Identify which cell holds the provided text, then report its [x, y] central coordinate. 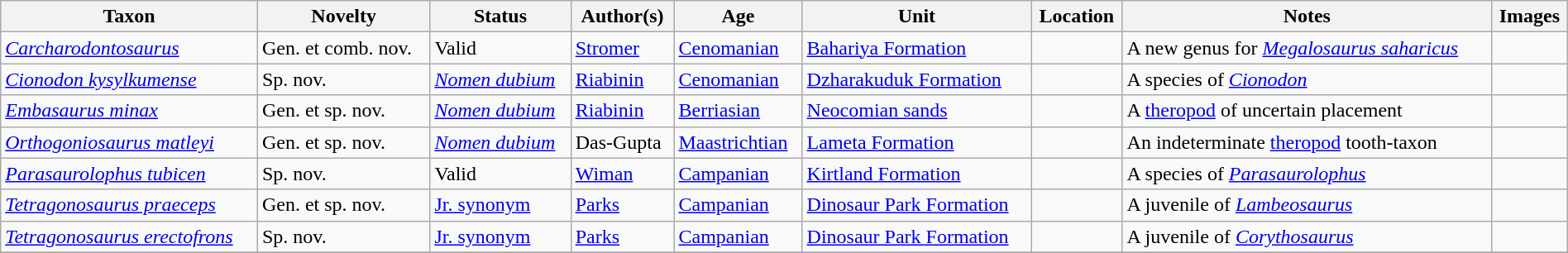
Lameta Formation [916, 142]
A species of Parasaurolophus [1307, 174]
Images [1530, 17]
Dzharakuduk Formation [916, 79]
Kirtland Formation [916, 174]
Maastrichtian [738, 142]
Status [500, 17]
An indeterminate theropod tooth-taxon [1307, 142]
A juvenile of Lambeosaurus [1307, 205]
Neocomian sands [916, 111]
Parasaurolophus tubicen [129, 174]
Location [1077, 17]
Unit [916, 17]
Novelty [343, 17]
Cionodon kysylkumense [129, 79]
Gen. et comb. nov. [343, 48]
A juvenile of Corythosaurus [1307, 236]
Wiman [622, 174]
A new genus for Megalosaurus saharicus [1307, 48]
Author(s) [622, 17]
Das-Gupta [622, 142]
Embasaurus minax [129, 111]
Age [738, 17]
Berriasian [738, 111]
Taxon [129, 17]
Bahariya Formation [916, 48]
A theropod of uncertain placement [1307, 111]
Carcharodontosaurus [129, 48]
Notes [1307, 17]
Orthogoniosaurus matleyi [129, 142]
Stromer [622, 48]
Tetragonosaurus praeceps [129, 205]
Tetragonosaurus erectofrons [129, 236]
A species of Cionodon [1307, 79]
